Determine the [X, Y] coordinate at the center of the cell enclosing the given text.  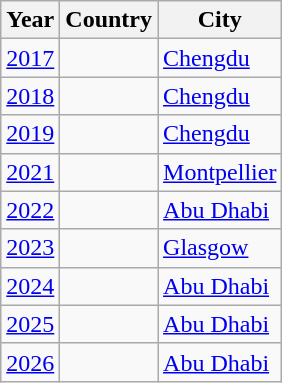
2018 [30, 96]
2019 [30, 134]
Glasgow [220, 248]
2023 [30, 248]
2017 [30, 58]
Montpellier [220, 172]
Country [109, 20]
City [220, 20]
2025 [30, 324]
2024 [30, 286]
Year [30, 20]
2021 [30, 172]
2022 [30, 210]
2026 [30, 362]
